Return the (x, y) coordinate for the center point of the cell that contains the specified text.  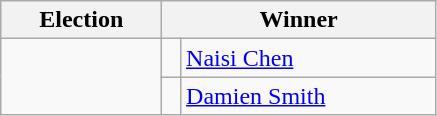
Winner (299, 20)
Election (82, 20)
Damien Smith (308, 96)
Naisi Chen (308, 58)
